Locate the cell with the specified text and output its (X, Y) center coordinate. 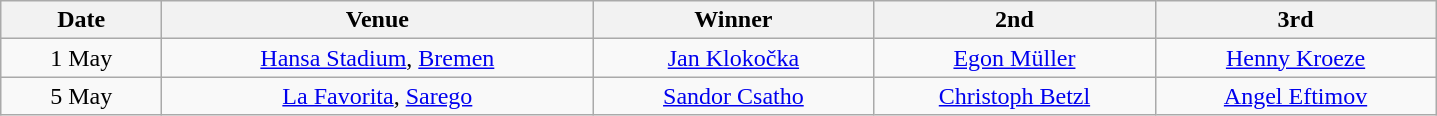
La Favorita, Sarego (378, 96)
1 May (82, 58)
Date (82, 20)
2nd (1014, 20)
Henny Kroeze (1296, 58)
Sandor Csatho (734, 96)
Egon Müller (1014, 58)
Jan Klokočka (734, 58)
Hansa Stadium, Bremen (378, 58)
Christoph Betzl (1014, 96)
5 May (82, 96)
Winner (734, 20)
Venue (378, 20)
Angel Eftimov (1296, 96)
3rd (1296, 20)
